Determine the (X, Y) coordinate at the center of the cell enclosing the given text.  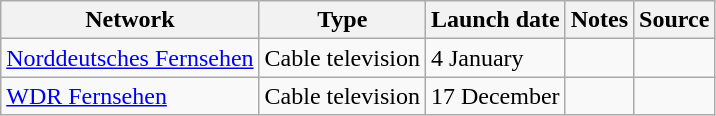
17 December (495, 96)
Norddeutsches Fernsehen (130, 58)
Launch date (495, 20)
Network (130, 20)
Type (342, 20)
Source (674, 20)
WDR Fernsehen (130, 96)
4 January (495, 58)
Notes (599, 20)
